Identify which cell holds the provided text, then report its [X, Y] central coordinate. 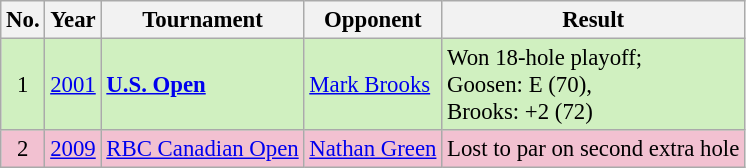
2009 [73, 149]
2001 [73, 85]
No. [23, 20]
Tournament [202, 20]
Mark Brooks [373, 85]
Opponent [373, 20]
Nathan Green [373, 149]
Result [594, 20]
2 [23, 149]
U.S. Open [202, 85]
Won 18-hole playoff;Goosen: E (70),Brooks: +2 (72) [594, 85]
1 [23, 85]
RBC Canadian Open [202, 149]
Year [73, 20]
Lost to par on second extra hole [594, 149]
